Find where the given text appears and provide that cell's center as [x, y] coordinate. 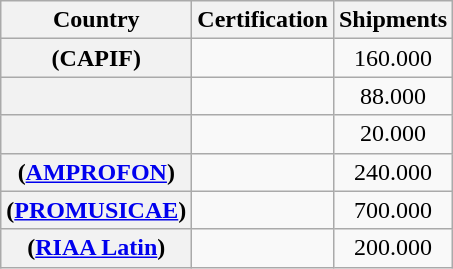
(CAPIF) [96, 58]
(PROMUSICAE) [96, 210]
(RIAA Latin) [96, 248]
20.000 [392, 134]
160.000 [392, 58]
Country [96, 20]
Certification [263, 20]
200.000 [392, 248]
88.000 [392, 96]
Shipments [392, 20]
240.000 [392, 172]
(AMPROFON) [96, 172]
700.000 [392, 210]
